Identify which cell holds the provided text, then report its [x, y] central coordinate. 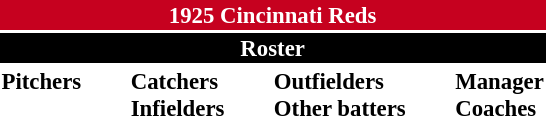
Roster [272, 48]
1925 Cincinnati Reds [272, 15]
